Provide the [x, y] coordinate of the cell's center where the given text is located.  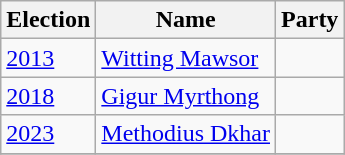
2013 [48, 58]
Witting Mawsor [186, 58]
Party [310, 20]
Name [186, 20]
Methodius Dkhar [186, 134]
2018 [48, 96]
Election [48, 20]
Gigur Myrthong [186, 96]
2023 [48, 134]
